Determine the [x, y] coordinate at the center of the cell enclosing the given text.  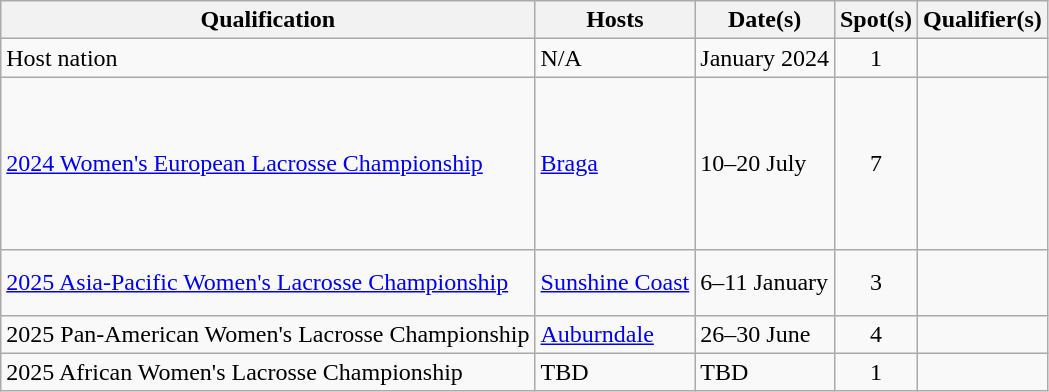
Spot(s) [876, 20]
2024 Women's European Lacrosse Championship [268, 164]
Qualification [268, 20]
Braga [615, 164]
2025 Pan-American Women's Lacrosse Championship [268, 334]
2025 African Women's Lacrosse Championship [268, 372]
10–20 July [765, 164]
Hosts [615, 20]
N/A [615, 58]
2025 Asia-Pacific Women's Lacrosse Championship [268, 282]
Qualifier(s) [983, 20]
Host nation [268, 58]
Date(s) [765, 20]
4 [876, 334]
January 2024 [765, 58]
26–30 June [765, 334]
7 [876, 164]
6–11 January [765, 282]
3 [876, 282]
Sunshine Coast [615, 282]
Auburndale [615, 334]
